Determine the [x, y] coordinate at the center of the cell enclosing the given text.  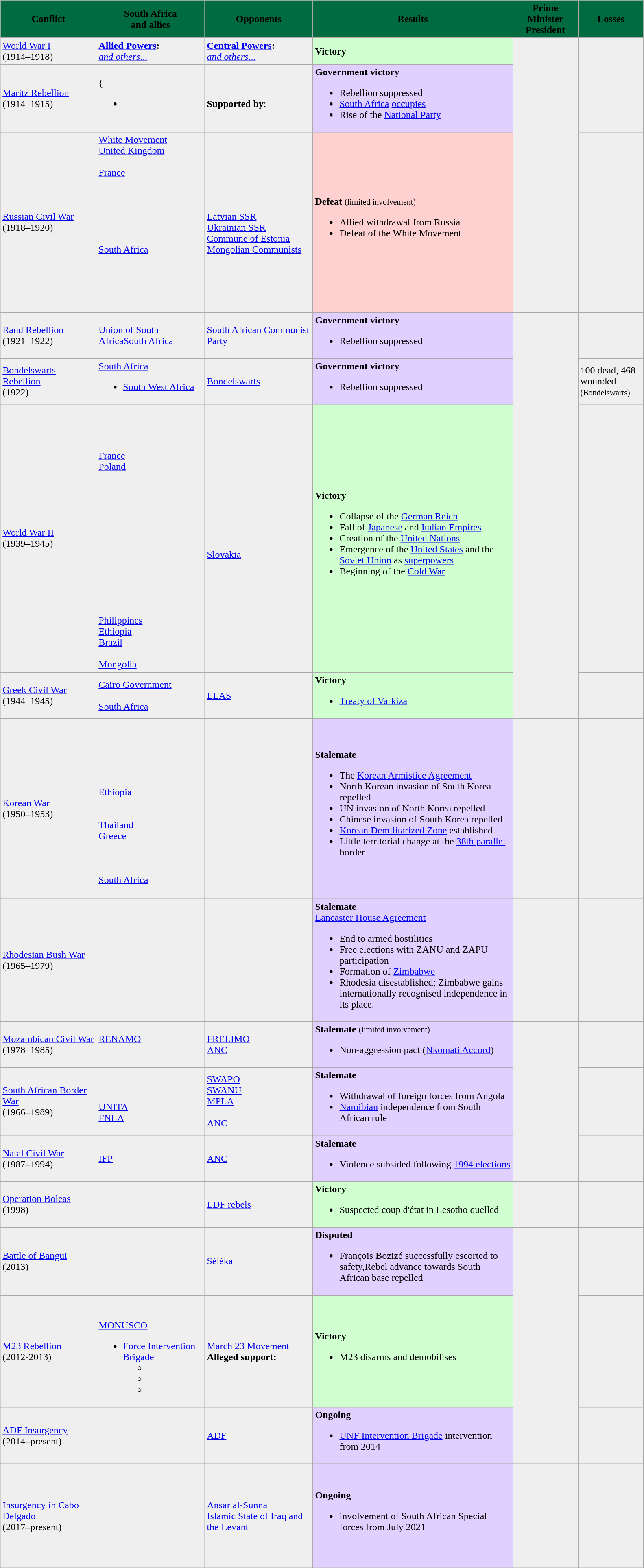
Supported by: [259, 98]
Central Powers:and others... [259, 51]
Insurgency in Cabo Delgado(2017–present) [48, 1516]
Natal Civil War(1987–1994) [48, 1158]
VictoryTreaty of Varkiza [413, 696]
Operation Boleas(1998) [48, 1205]
Maritz Rebellion(1914–1915) [48, 98]
StalemateWithdrawal of foreign forces from AngolaNamibian independence from South African rule [413, 1101]
M23 Rebellion(2012-2013) [48, 1351]
France Poland Philippines Ethiopia Brazil Mongolia [151, 539]
ELAS [259, 696]
Results [413, 19]
{ [151, 98]
Stalemate (limited involvement)Non-aggression pact (Nkomati Accord) [413, 1045]
100 dead, 468 wounded (Bondelswarts) [611, 382]
Bondelswarts Rebellion(1922) [48, 382]
Opponents [259, 19]
Ongoinginvolvement of South African Special forces from July 2021 [413, 1516]
MONUSCO Force Intervention Brigade [151, 1351]
Prime Minister President [545, 19]
VictoryM23 disarms and demobilises [413, 1351]
IFP [151, 1158]
Conflict [48, 19]
Government victoryRebellion suppressedSouth Africa occupies Rise of the National Party [413, 98]
FRELIMO ANC [259, 1045]
ANC [259, 1158]
World War I(1914–1918) [48, 51]
Ansar al-Sunna Islamic State of Iraq and the Levant [259, 1516]
Allied Powers: and others... [151, 51]
Russian Civil War(1918–1920) [48, 222]
Cairo Government South Africa [151, 696]
VictorySuspected coup d'état in Lesotho quelled [413, 1205]
South African Border War(1966–1989) [48, 1101]
South Africa and allies [151, 19]
March 23 MovementAlleged support: [259, 1351]
Rhodesian Bush War(1965–1979) [48, 960]
Ethiopia Thailand Greece South Africa [151, 809]
Losses [611, 19]
StalemateViolence subsided following 1994 elections [413, 1158]
Defeat (limited involvement)Allied withdrawal from RussiaDefeat of the White Movement [413, 222]
Mozambican Civil War(1978–1985) [48, 1045]
White Movement United Kingdom France South Africa [151, 222]
Séléka [259, 1262]
Latvian SSR Ukrainian SSR Commune of Estonia Mongolian Communists [259, 222]
ADF [259, 1436]
OngoingUNF Intervention Brigade intervention from 2014 [413, 1436]
LDF rebels [259, 1205]
South African Communist Party [259, 335]
DisputedFrançois Bozizé successfully escorted to safety,Rebel advance towards South African base repelled [413, 1262]
Greek Civil War(1944–1945) [48, 696]
Korean War(1950–1953) [48, 809]
Slovakia [259, 539]
Rand Rebellion(1921–1922) [48, 335]
Bondelswarts [259, 382]
Victory [413, 51]
Union of South AfricaSouth Africa [151, 335]
RENAMO [151, 1045]
SWAPO SWANU MPLA ANC [259, 1101]
South AfricaSouth West Africa [151, 382]
UNITA FNLA [151, 1101]
ADF Insurgency(2014–present) [48, 1436]
World War II(1939–1945) [48, 539]
Battle of Bangui(2013) [48, 1262]
